Extract the (X, Y) coordinate from the center of the cell holding the provided text.  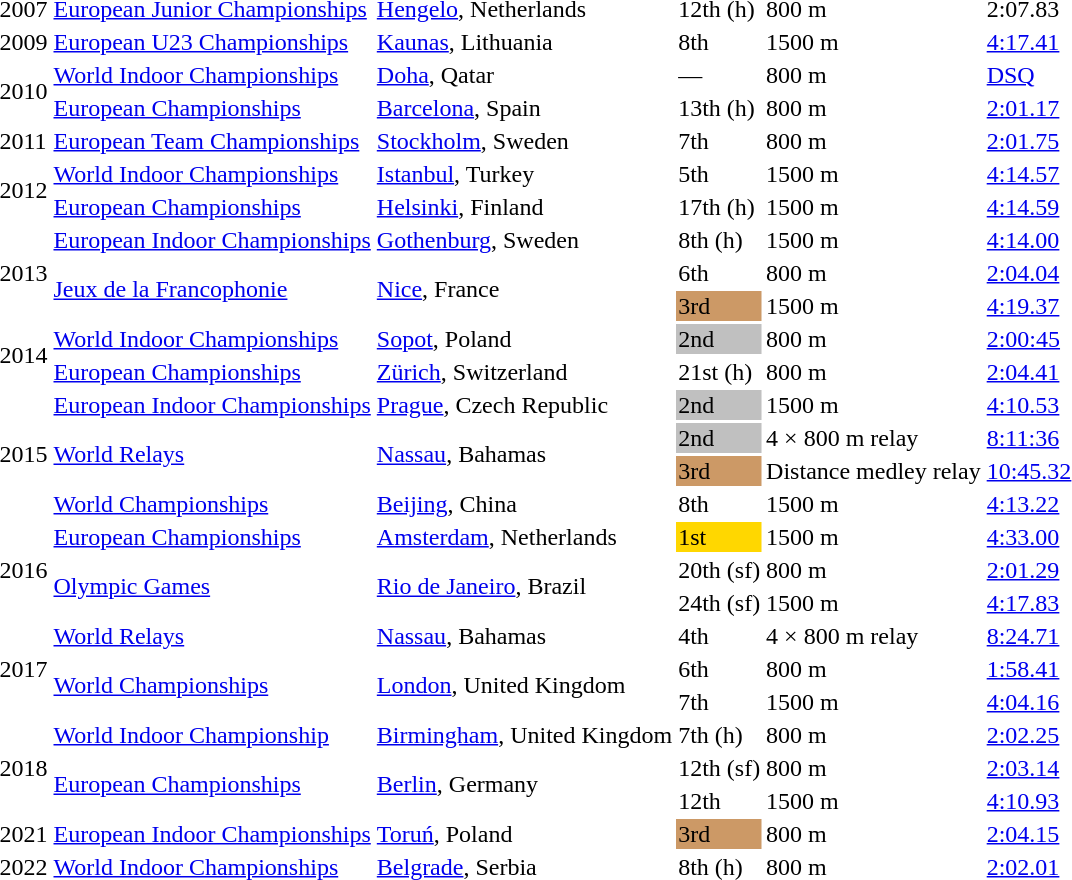
Sopot, Poland (524, 339)
7th (h) (720, 735)
Nice, France (524, 290)
Zürich, Switzerland (524, 372)
Doha, Qatar (524, 75)
1st (720, 537)
4th (720, 636)
Rio de Janeiro, Brazil (524, 586)
Jeux de la Francophonie (212, 290)
London, United Kingdom (524, 686)
5th (720, 174)
12th (sf) (720, 768)
— (720, 75)
24th (sf) (720, 603)
Kaunas, Lithuania (524, 42)
12th (720, 801)
21st (h) (720, 372)
Berlin, Germany (524, 784)
Barcelona, Spain (524, 108)
European U23 Championships (212, 42)
13th (h) (720, 108)
Stockholm, Sweden (524, 141)
Gothenburg, Sweden (524, 240)
8th (h) (720, 240)
Amsterdam, Netherlands (524, 537)
Beijing, China (524, 504)
Toruń, Poland (524, 834)
Birmingham, United Kingdom (524, 735)
European Team Championships (212, 141)
17th (h) (720, 207)
20th (sf) (720, 570)
World Indoor Championship (212, 735)
Helsinki, Finland (524, 207)
Distance medley relay (874, 471)
Istanbul, Turkey (524, 174)
Prague, Czech Republic (524, 405)
Olympic Games (212, 586)
